Identify which cell holds the provided text, then report its (x, y) central coordinate. 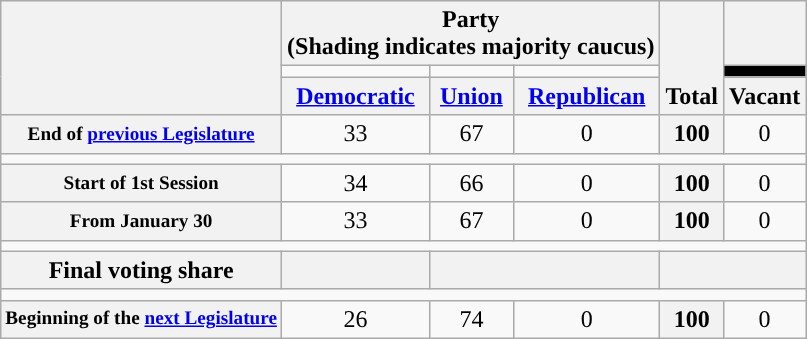
Final voting share (142, 270)
26 (356, 319)
Vacant (764, 96)
Democratic (356, 96)
Party (Shading indicates majority caucus) (471, 34)
Total (692, 58)
74 (471, 319)
66 (471, 183)
End of previous Legislature (142, 134)
34 (356, 183)
Beginning of the next Legislature (142, 319)
Republican (586, 96)
From January 30 (142, 221)
Start of 1st Session (142, 183)
Union (471, 96)
